Search for the cell housing the specified text and yield its (x, y) center coordinate. 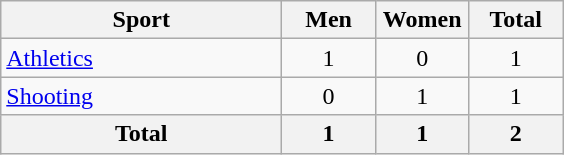
Women (422, 20)
2 (516, 134)
Sport (142, 20)
Shooting (142, 96)
Athletics (142, 58)
Men (329, 20)
